Locate the cell with the specified text and output its [X, Y] center coordinate. 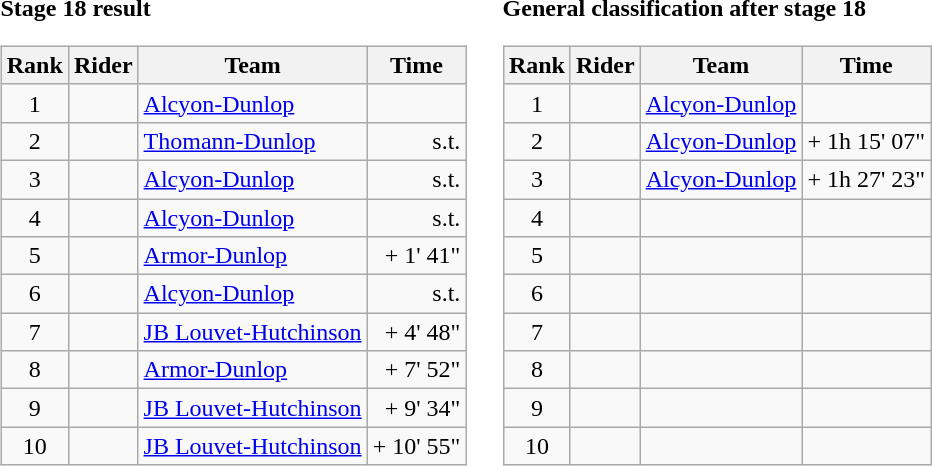
+ 10' 55" [416, 446]
+ 1' 41" [416, 256]
+ 4' 48" [416, 332]
+ 1h 27' 23" [866, 179]
+ 9' 34" [416, 408]
+ 1h 15' 07" [866, 141]
Thomann-Dunlop [252, 141]
+ 7' 52" [416, 370]
